Output the (X, Y) coordinate of the center of the cell containing the given text.  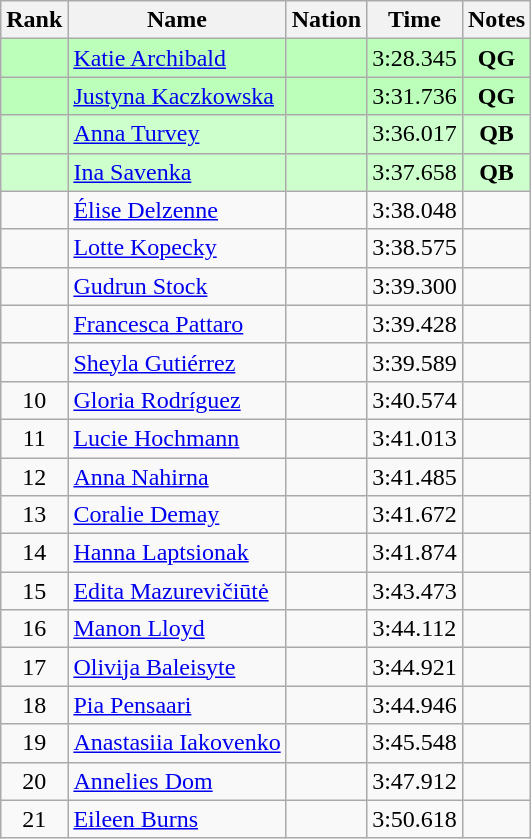
Gudrun Stock (177, 286)
3:39.589 (415, 362)
3:39.300 (415, 286)
Justyna Kaczkowska (177, 96)
Annelies Dom (177, 781)
3:41.672 (415, 515)
3:41.013 (415, 438)
3:44.921 (415, 667)
3:38.575 (415, 248)
3:43.473 (415, 591)
Name (177, 20)
20 (34, 781)
Lucie Hochmann (177, 438)
18 (34, 705)
3:38.048 (415, 210)
3:39.428 (415, 324)
Francesca Pattaro (177, 324)
10 (34, 400)
12 (34, 477)
3:37.658 (415, 172)
3:36.017 (415, 134)
14 (34, 553)
3:28.345 (415, 58)
Nation (326, 20)
Élise Delzenne (177, 210)
3:31.736 (415, 96)
Olivija Baleisyte (177, 667)
21 (34, 819)
Ina Savenka (177, 172)
Anna Nahirna (177, 477)
Edita Mazurevičiūtė (177, 591)
Lotte Kopecky (177, 248)
17 (34, 667)
3:44.112 (415, 629)
Notes (496, 20)
3:44.946 (415, 705)
Anna Turvey (177, 134)
Hanna Laptsionak (177, 553)
Pia Pensaari (177, 705)
Time (415, 20)
Eileen Burns (177, 819)
3:40.574 (415, 400)
Rank (34, 20)
15 (34, 591)
13 (34, 515)
Sheyla Gutiérrez (177, 362)
11 (34, 438)
Manon Lloyd (177, 629)
16 (34, 629)
Katie Archibald (177, 58)
Coralie Demay (177, 515)
Anastasiia Iakovenko (177, 743)
Gloria Rodríguez (177, 400)
19 (34, 743)
3:41.874 (415, 553)
3:50.618 (415, 819)
3:45.548 (415, 743)
3:47.912 (415, 781)
3:41.485 (415, 477)
